Pinpoint the cell where the given text exists, returning its [x, y] midpoint coordinate. 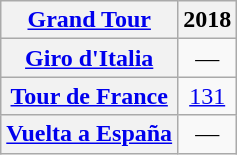
Grand Tour [90, 20]
Tour de France [90, 96]
Giro d'Italia [90, 58]
2018 [208, 20]
131 [208, 96]
Vuelta a España [90, 134]
